Locate the cell with the specified text and output its [x, y] center coordinate. 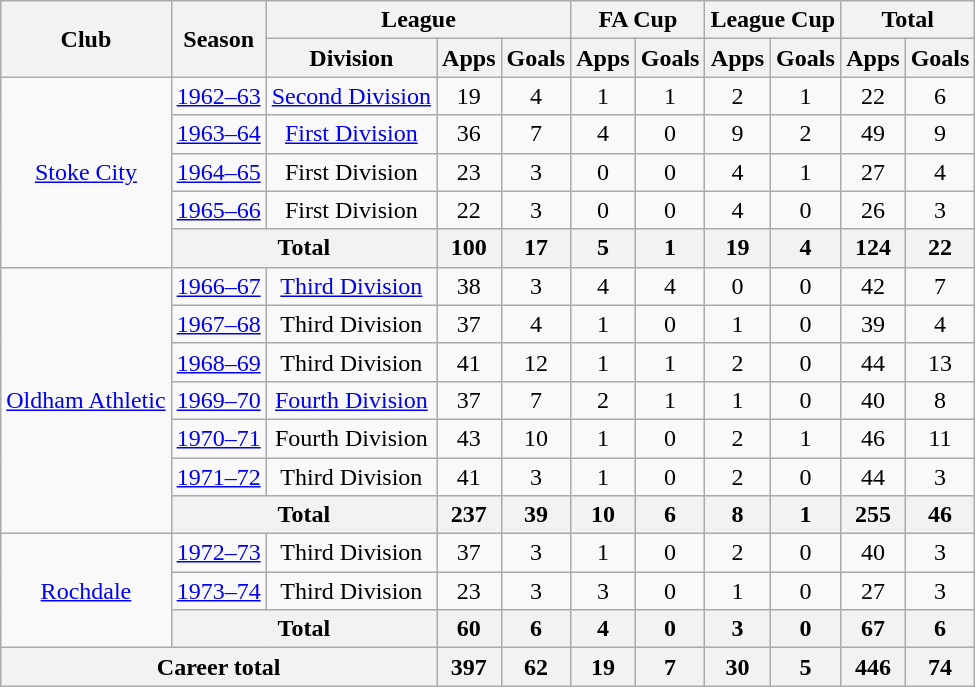
1971–72 [218, 477]
Rochdale [86, 591]
397 [469, 667]
67 [873, 629]
1972–73 [218, 553]
36 [469, 134]
Division [351, 58]
11 [940, 438]
1963–64 [218, 134]
1965–66 [218, 210]
49 [873, 134]
1964–65 [218, 172]
Career total [219, 667]
1968–69 [218, 362]
Club [86, 39]
255 [873, 515]
Second Division [351, 96]
26 [873, 210]
74 [940, 667]
60 [469, 629]
Oldham Athletic [86, 400]
Season [218, 39]
1973–74 [218, 591]
1969–70 [218, 400]
Stoke City [86, 172]
100 [469, 248]
124 [873, 248]
12 [536, 362]
1962–63 [218, 96]
1967–68 [218, 324]
43 [469, 438]
30 [738, 667]
1970–71 [218, 438]
38 [469, 286]
446 [873, 667]
League [418, 20]
FA Cup [638, 20]
17 [536, 248]
237 [469, 515]
42 [873, 286]
13 [940, 362]
1966–67 [218, 286]
League Cup [773, 20]
62 [536, 667]
